Pinpoint the cell where the given text exists, returning its (X, Y) midpoint coordinate. 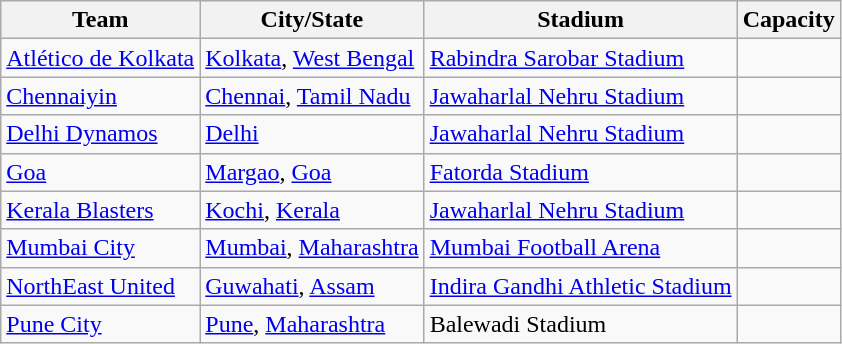
Mumbai City (100, 248)
Pune City (100, 324)
Kerala Blasters (100, 210)
Atlético de Kolkata (100, 58)
Delhi (312, 134)
Goa (100, 172)
Stadium (580, 20)
Kolkata, West Bengal (312, 58)
Delhi Dynamos (100, 134)
Chennaiyin (100, 96)
Mumbai Football Arena (580, 248)
Mumbai, Maharashtra (312, 248)
Fatorda Stadium (580, 172)
Indira Gandhi Athletic Stadium (580, 286)
City/State (312, 20)
Guwahati, Assam (312, 286)
Balewadi Stadium (580, 324)
Rabindra Sarobar Stadium (580, 58)
Margao, Goa (312, 172)
Team (100, 20)
Pune, Maharashtra (312, 324)
Kochi, Kerala (312, 210)
Chennai, Tamil Nadu (312, 96)
Capacity (788, 20)
NorthEast United (100, 286)
